For the text-containing cell, return its midpoint in [x, y] coordinate format. 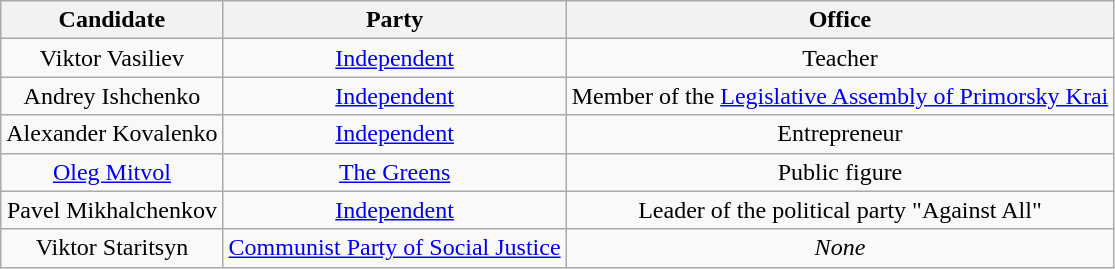
Viktor Vasiliev [112, 58]
Alexander Kovalenko [112, 134]
Public figure [840, 172]
Oleg Mitvol [112, 172]
Andrey Ishchenko [112, 96]
Teacher [840, 58]
Leader of the political party "Against All" [840, 210]
None [840, 248]
Communist Party of Social Justice [394, 248]
The Greens [394, 172]
Party [394, 20]
Viktor Staritsyn [112, 248]
Entrepreneur [840, 134]
Office [840, 20]
Candidate [112, 20]
Member of the Legislative Assembly of Primorsky Krai [840, 96]
Pavel Mikhalchenkov [112, 210]
